For the text-containing cell, return its midpoint in [x, y] coordinate format. 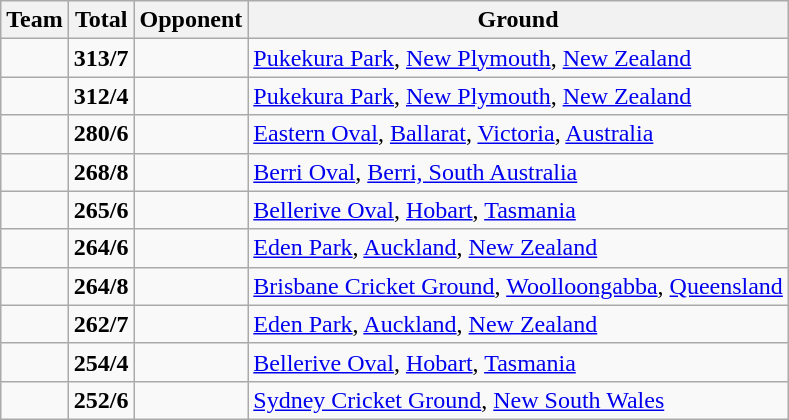
254/4 [101, 362]
280/6 [101, 134]
Sydney Cricket Ground, New South Wales [518, 400]
Opponent [191, 20]
Total [101, 20]
Eastern Oval, Ballarat, Victoria, Australia [518, 134]
268/8 [101, 172]
265/6 [101, 210]
313/7 [101, 58]
252/6 [101, 400]
Team [35, 20]
Brisbane Cricket Ground, Woolloongabba, Queensland [518, 286]
Ground [518, 20]
Berri Oval, Berri, South Australia [518, 172]
312/4 [101, 96]
262/7 [101, 324]
264/6 [101, 248]
264/8 [101, 286]
